Detect which cell encompasses the target text, then output its (x, y) center coordinate. 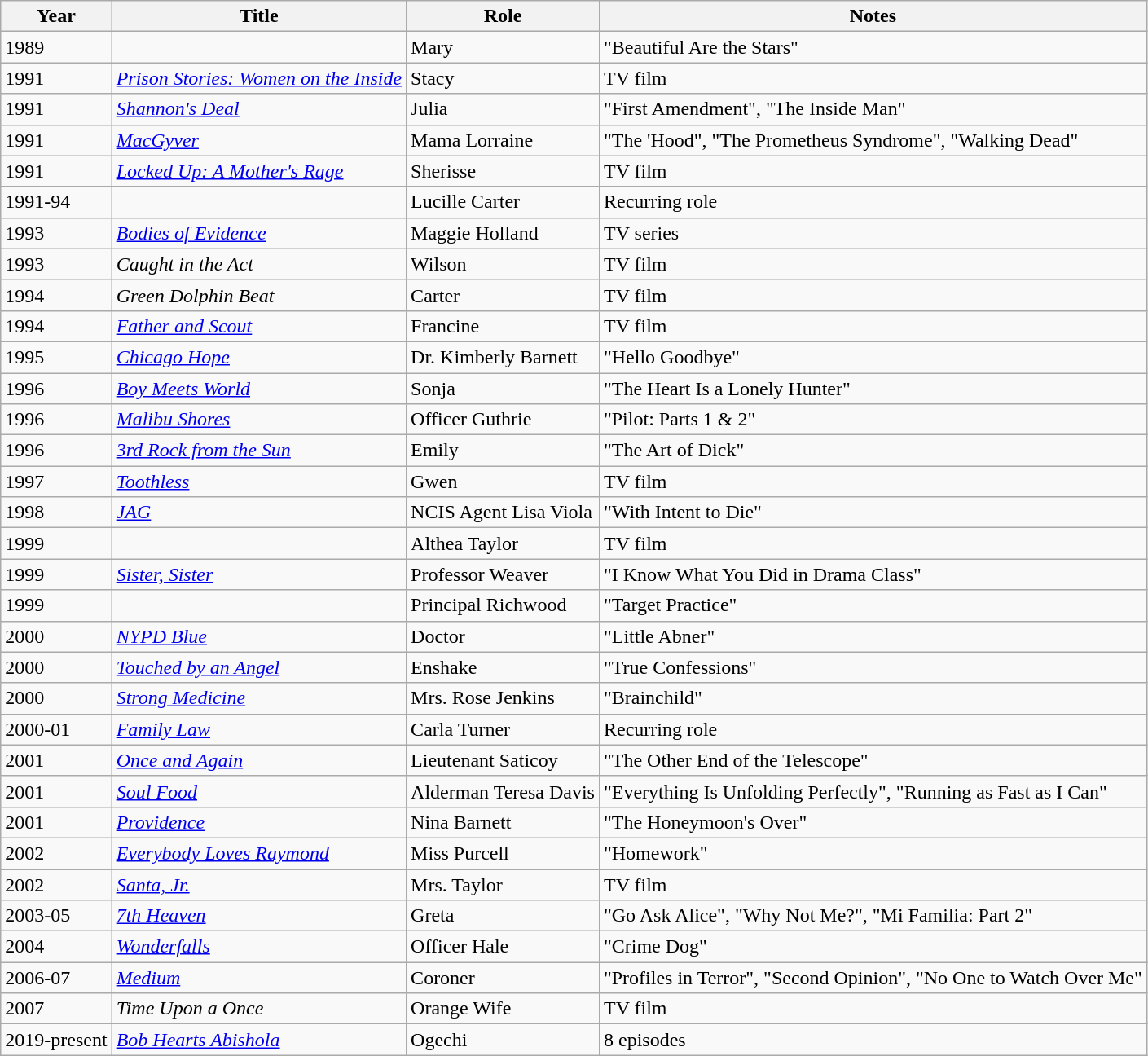
Orange Wife (504, 1009)
Emily (504, 451)
"Homework" (873, 853)
Providence (259, 822)
1995 (56, 357)
Nina Barnett (504, 822)
Father and Scout (259, 326)
7th Heaven (259, 916)
2003-05 (56, 916)
Wonderfalls (259, 947)
Julia (504, 109)
"Beautiful Are the Stars" (873, 47)
NCIS Agent Lisa Viola (504, 513)
"Crime Dog" (873, 947)
Althea Taylor (504, 543)
"Go Ask Alice", "Why Not Me?", "Mi Familia: Part 2" (873, 916)
Year (56, 16)
"Everything Is Unfolding Perfectly", "Running as Fast as I Can" (873, 791)
Toothless (259, 482)
Green Dolphin Beat (259, 295)
Miss Purcell (504, 853)
Touched by an Angel (259, 667)
"First Amendment", "The Inside Man" (873, 109)
Sherisse (504, 171)
2004 (56, 947)
Sonja (504, 389)
Dr. Kimberly Barnett (504, 357)
"True Confessions" (873, 667)
Greta (504, 916)
Prison Stories: Women on the Inside (259, 78)
Officer Guthrie (504, 420)
"Little Abner" (873, 636)
1997 (56, 482)
2007 (56, 1009)
Mrs. Taylor (504, 884)
Officer Hale (504, 947)
Doctor (504, 636)
"Target Practice" (873, 605)
Malibu Shores (259, 420)
Notes (873, 16)
"The Art of Dick" (873, 451)
Professor Weaver (504, 574)
Once and Again (259, 760)
"The Other End of the Telescope" (873, 760)
2019-present (56, 1040)
1989 (56, 47)
Medium (259, 978)
Title (259, 16)
Francine (504, 326)
"With Intent to Die" (873, 513)
2006-07 (56, 978)
Gwen (504, 482)
"The Honeymoon's Over" (873, 822)
MacGyver (259, 140)
Principal Richwood (504, 605)
Chicago Hope (259, 357)
3rd Rock from the Sun (259, 451)
Strong Medicine (259, 698)
Enshake (504, 667)
Lucille Carter (504, 202)
Everybody Loves Raymond (259, 853)
1991-94 (56, 202)
Alderman Teresa Davis (504, 791)
Shannon's Deal (259, 109)
Coroner (504, 978)
TV series (873, 233)
"The Heart Is a Lonely Hunter" (873, 389)
1998 (56, 513)
Lieutenant Saticoy (504, 760)
"Profiles in Terror", "Second Opinion", "No One to Watch Over Me" (873, 978)
Family Law (259, 729)
"I Know What You Did in Drama Class" (873, 574)
Caught in the Act (259, 264)
Sister, Sister (259, 574)
Mrs. Rose Jenkins (504, 698)
Carter (504, 295)
JAG (259, 513)
Time Upon a Once (259, 1009)
NYPD Blue (259, 636)
Locked Up: A Mother's Rage (259, 171)
Bob Hearts Abishola (259, 1040)
Boy Meets World (259, 389)
Role (504, 16)
Wilson (504, 264)
Carla Turner (504, 729)
2000-01 (56, 729)
Bodies of Evidence (259, 233)
Santa, Jr. (259, 884)
"Hello Goodbye" (873, 357)
Maggie Holland (504, 233)
Mary (504, 47)
Mama Lorraine (504, 140)
"Brainchild" (873, 698)
"The 'Hood", "The Prometheus Syndrome", "Walking Dead" (873, 140)
Ogechi (504, 1040)
Stacy (504, 78)
"Pilot: Parts 1 & 2" (873, 420)
8 episodes (873, 1040)
Soul Food (259, 791)
